Identify which cell holds the provided text, then report its (X, Y) central coordinate. 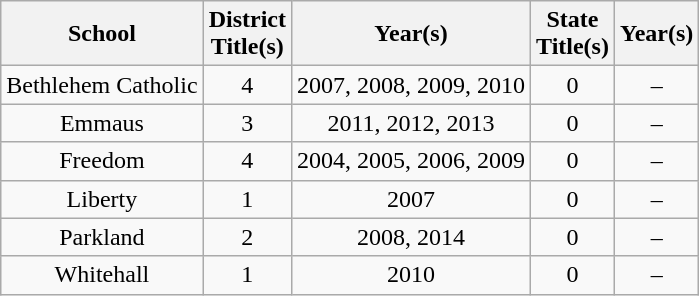
2 (247, 237)
Whitehall (102, 275)
2011, 2012, 2013 (410, 123)
DistrictTitle(s) (247, 34)
School (102, 34)
Parkland (102, 237)
2007, 2008, 2009, 2010 (410, 85)
2004, 2005, 2006, 2009 (410, 161)
StateTitle(s) (573, 34)
2008, 2014 (410, 237)
2007 (410, 199)
Emmaus (102, 123)
Bethlehem Catholic (102, 85)
Freedom (102, 161)
Liberty (102, 199)
3 (247, 123)
2010 (410, 275)
